Extract the (x, y) coordinate from the center of the cell holding the provided text.  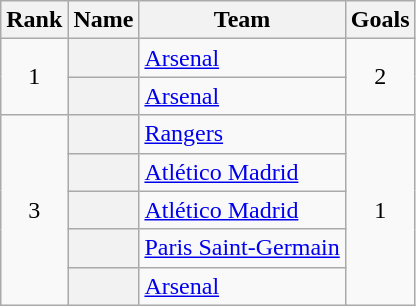
3 (34, 210)
Rank (34, 20)
2 (380, 77)
Goals (380, 20)
Rangers (242, 134)
Paris Saint-Germain (242, 248)
Team (242, 20)
Name (104, 20)
